Search for the cell housing the specified text and yield its [x, y] center coordinate. 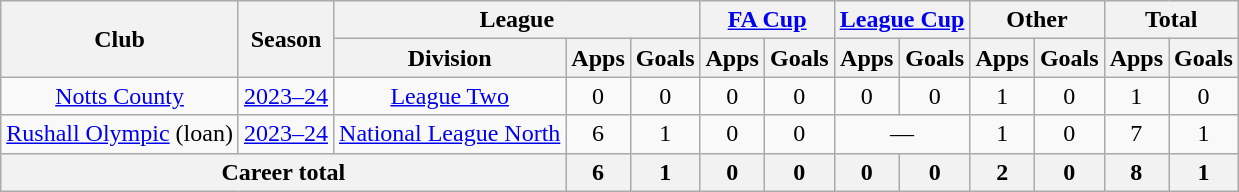
National League North [450, 134]
Division [450, 58]
League Cup [902, 20]
7 [1136, 134]
Club [120, 39]
— [902, 134]
League Two [450, 96]
League [517, 20]
8 [1136, 172]
Season [286, 39]
Total [1171, 20]
Other [1037, 20]
Career total [284, 172]
Notts County [120, 96]
FA Cup [767, 20]
Rushall Olympic (loan) [120, 134]
2 [1002, 172]
